Identify which cell holds the provided text, then report its (x, y) central coordinate. 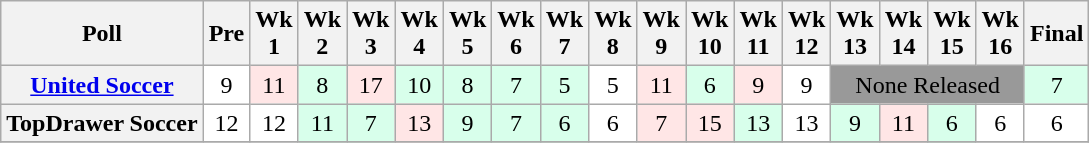
Wk8 (613, 34)
Wk7 (564, 34)
Wk5 (467, 34)
Wk1 (274, 34)
Wk12 (806, 34)
Wk16 (1000, 34)
Wk6 (516, 34)
17 (371, 85)
United Soccer (102, 85)
Pre (226, 34)
Wk11 (758, 34)
Poll (102, 34)
TopDrawer Soccer (102, 123)
Wk15 (952, 34)
Final (1056, 34)
Wk10 (710, 34)
10 (419, 85)
Wk13 (855, 34)
Wk2 (322, 34)
15 (710, 123)
Wk3 (371, 34)
Wk14 (903, 34)
Wk4 (419, 34)
None Released (928, 85)
Wk9 (661, 34)
